Scan for the cell matching the given text and deliver its (X, Y) coordinate at center. 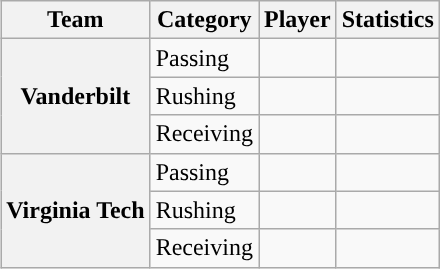
Virginia Tech (76, 210)
Team (76, 20)
Vanderbilt (76, 96)
Statistics (388, 20)
Player (297, 20)
Category (204, 20)
